Detect which cell encompasses the target text, then output its [x, y] center coordinate. 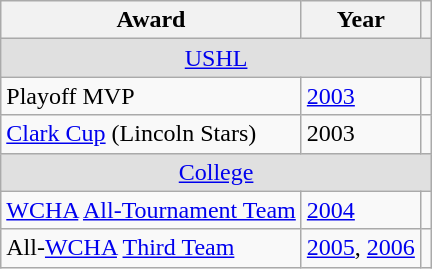
Clark Cup (Lincoln Stars) [152, 134]
2004 [360, 210]
College [216, 172]
USHL [216, 58]
2005, 2006 [360, 248]
WCHA All-Tournament Team [152, 210]
All-WCHA Third Team [152, 248]
Year [360, 20]
Playoff MVP [152, 96]
Award [152, 20]
